Output the [x, y] coordinate of the center of the cell containing the given text.  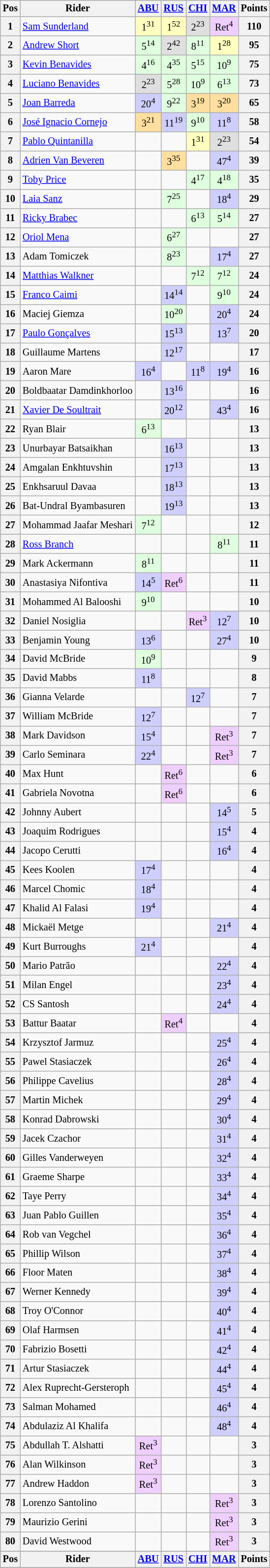
394 [224, 1292]
Mario Patrão [78, 966]
28 [10, 544]
78 [10, 1503]
Andrew Short [78, 45]
242 [174, 45]
Sam Sunderland [78, 27]
Troy O'Connor [78, 1312]
80 [10, 1541]
417 [198, 179]
Werner Kennedy [78, 1292]
37 [10, 717]
Guillaume Martens [78, 352]
Paulo Gonçalves [78, 333]
Anastasiya Nifontiva [78, 582]
57 [10, 1100]
74 [10, 1426]
Kurt Burroughs [78, 947]
Aaron Mare [78, 371]
Phillip Wilson [78, 1253]
Ross Branch [78, 544]
354 [224, 1215]
Mickaël Metge [78, 928]
Gilles Vanderweyen [78, 1158]
374 [224, 1253]
44 [10, 851]
43 [10, 832]
46 [10, 889]
334 [224, 1177]
76 [10, 1464]
137 [224, 333]
Fabrizio Bosetti [78, 1350]
Artur Stasiaczek [78, 1369]
435 [174, 65]
416 [149, 65]
454 [224, 1387]
Benjamin Young [78, 640]
David McBride [78, 659]
464 [224, 1407]
61 [10, 1177]
14 [10, 276]
1414 [174, 294]
922 [174, 103]
77 [10, 1484]
60 [10, 1158]
Bat-Undral Byambasuren [78, 506]
Oriol Mena [78, 237]
Krzysztof Jarmuz [78, 1043]
136 [149, 640]
56 [10, 1081]
Marcel Chomic [78, 889]
414 [224, 1330]
Milan Engel [78, 985]
70 [10, 1350]
321 [149, 122]
Pawel Stasiaczek [78, 1061]
484 [224, 1426]
Ricky Brabec [78, 218]
725 [174, 199]
424 [224, 1350]
128 [224, 45]
1713 [174, 468]
Jacopo Cerutti [78, 851]
314 [224, 1138]
528 [174, 84]
Olaf Harmsen [78, 1330]
Kevin Benavides [78, 65]
627 [174, 237]
284 [224, 1081]
José Ignacio Cornejo [78, 122]
38 [10, 736]
1913 [174, 506]
274 [224, 640]
Kees Koolen [78, 870]
67 [10, 1292]
47 [10, 909]
31 [10, 602]
254 [224, 1043]
Graeme Sharpe [78, 1177]
2012 [174, 410]
25 [10, 486]
324 [224, 1158]
Jacek Czachor [78, 1138]
63 [10, 1215]
Franco Caimi [78, 294]
79 [10, 1522]
Mohammad Jaafar Meshari [78, 525]
244 [224, 1004]
Battur Baatar [78, 1023]
Alan Wilkinson [78, 1464]
Andrew Haddon [78, 1484]
1 [10, 27]
66 [10, 1273]
David Westwood [78, 1541]
Gianna Velarde [78, 697]
Khalid Al Falasi [78, 909]
53 [10, 1023]
434 [224, 410]
Rob van Vegchel [78, 1235]
48 [10, 928]
50 [10, 966]
95 [254, 45]
Mark Ackermann [78, 563]
823 [174, 256]
42 [10, 812]
CS Santosh [78, 1004]
26 [10, 506]
David Mabbs [78, 678]
Konrad Dabrowski [78, 1120]
319 [198, 103]
45 [10, 870]
Xavier De Soultrait [78, 410]
Abdulaziz Al Khalifa [78, 1426]
1316 [174, 391]
Laia Sanz [78, 199]
32 [10, 620]
Floor Maten [78, 1273]
55 [10, 1061]
59 [10, 1138]
364 [224, 1235]
Toby Price [78, 179]
33 [10, 640]
1020 [174, 314]
Carlo Seminara [78, 755]
Abdullah T. Alshatti [78, 1445]
Enkhsaruul Davaa [78, 486]
444 [224, 1369]
304 [224, 1120]
Luciano Benavides [78, 84]
152 [174, 27]
Mohammed Al Balooshi [78, 602]
474 [224, 160]
Johnny Aubert [78, 812]
Salman Mohamed [78, 1407]
51 [10, 985]
264 [224, 1061]
William McBride [78, 717]
Ryan Blair [78, 429]
69 [10, 1330]
71 [10, 1369]
34 [10, 659]
36 [10, 697]
2 [10, 45]
Alex Ruprecht-Gersteroph [78, 1387]
1513 [174, 333]
Joaquim Rodrigues [78, 832]
72 [10, 1387]
Philippe Cavelius [78, 1081]
18 [10, 352]
110 [254, 27]
62 [10, 1196]
23 [10, 448]
1813 [174, 486]
335 [174, 160]
40 [10, 774]
49 [10, 947]
1119 [174, 122]
294 [224, 1100]
1613 [174, 448]
Daniel Nosiglia [78, 620]
64 [10, 1235]
Matthias Walkner [78, 276]
320 [224, 103]
Boldbaatar Damdinkhorloo [78, 391]
52 [10, 1004]
21 [10, 410]
515 [198, 65]
Maurizio Gerini [78, 1522]
Lorenzo Santolino [78, 1503]
Martin Michek [78, 1100]
41 [10, 794]
Gabriela Novotna [78, 794]
Joan Barreda [78, 103]
Max Hunt [78, 774]
Adam Tomiczek [78, 256]
418 [224, 179]
1217 [174, 352]
Unurbayar Batsaikhan [78, 448]
Maciej Giemza [78, 314]
15 [10, 294]
22 [10, 429]
Mark Davidson [78, 736]
30 [10, 582]
384 [224, 1273]
Taye Perry [78, 1196]
404 [224, 1312]
Amgalan Enkhtuvshin [78, 468]
68 [10, 1312]
Pablo Quintanilla [78, 142]
Adrien Van Beveren [78, 160]
234 [224, 985]
19 [10, 371]
Juan Pablo Guillen [78, 1215]
344 [224, 1196]
